Find where the given text appears and provide that cell's center as [X, Y] coordinate. 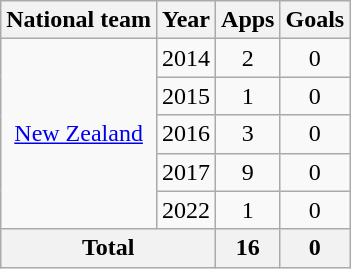
16 [248, 248]
National team [79, 20]
2 [248, 58]
2015 [186, 96]
Goals [315, 20]
3 [248, 134]
Total [108, 248]
New Zealand [79, 134]
2016 [186, 134]
9 [248, 172]
Year [186, 20]
2022 [186, 210]
Apps [248, 20]
2017 [186, 172]
2014 [186, 58]
